Output the [X, Y] coordinate of the center of the cell containing the given text.  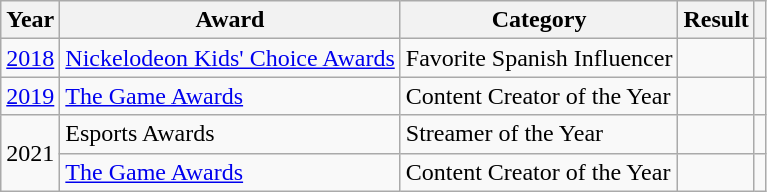
Favorite Spanish Influencer [539, 58]
Category [539, 20]
Award [230, 20]
Result [716, 20]
Esports Awards [230, 134]
Nickelodeon Kids' Choice Awards [230, 58]
Year [30, 20]
2018 [30, 58]
2021 [30, 153]
Streamer of the Year [539, 134]
2019 [30, 96]
